Search for the cell housing the specified text and yield its [x, y] center coordinate. 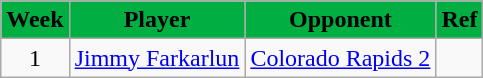
Colorado Rapids 2 [340, 58]
Ref [460, 20]
Opponent [340, 20]
1 [35, 58]
Jimmy Farkarlun [157, 58]
Week [35, 20]
Player [157, 20]
